Search for the cell housing the specified text and yield its [x, y] center coordinate. 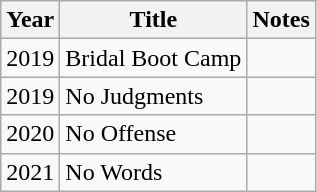
2021 [30, 172]
2020 [30, 134]
Title [154, 20]
No Offense [154, 134]
No Judgments [154, 96]
No Words [154, 172]
Year [30, 20]
Bridal Boot Camp [154, 58]
Notes [281, 20]
